Extract the (X, Y) coordinate from the center of the cell holding the provided text.  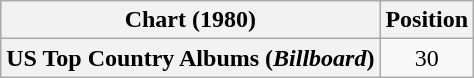
US Top Country Albums (Billboard) (190, 58)
Chart (1980) (190, 20)
30 (427, 58)
Position (427, 20)
